Find where the given text appears and provide that cell's center as [X, Y] coordinate. 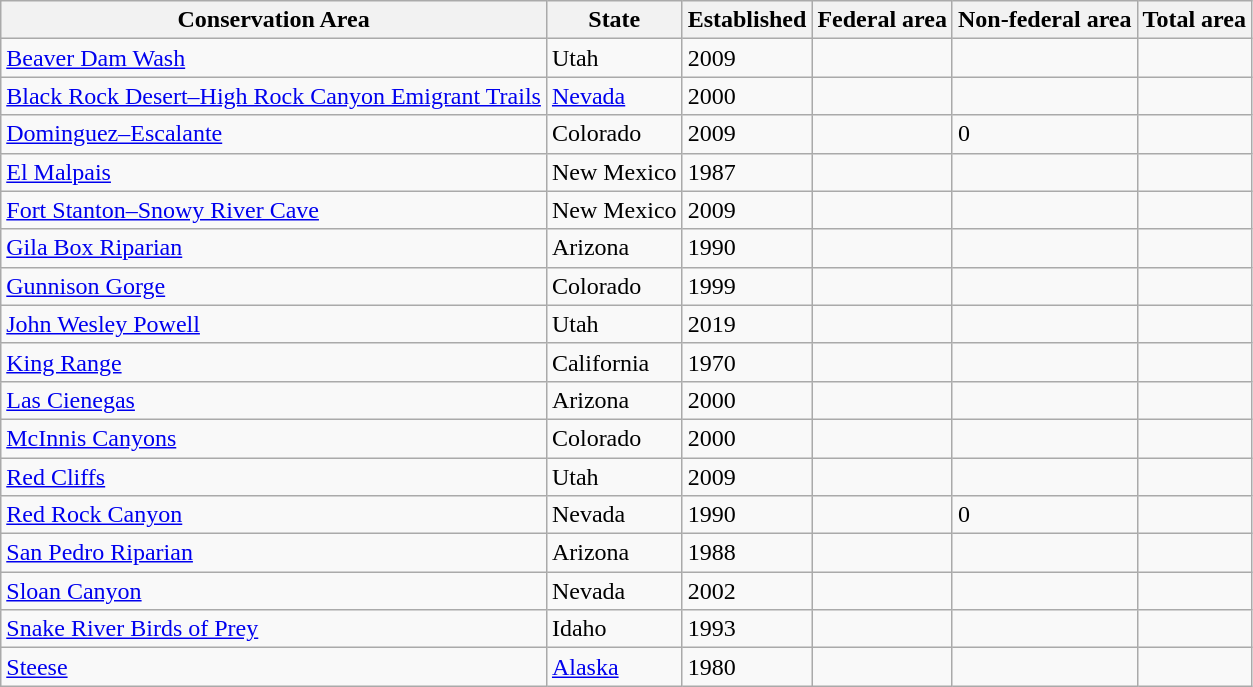
1988 [747, 553]
State [614, 20]
Snake River Birds of Prey [274, 629]
Conservation Area [274, 20]
California [614, 362]
San Pedro Riparian [274, 553]
1987 [747, 172]
Sloan Canyon [274, 591]
El Malpais [274, 172]
Gila Box Riparian [274, 248]
1993 [747, 629]
1980 [747, 667]
Federal area [882, 20]
Steese [274, 667]
Las Cienegas [274, 400]
McInnis Canyons [274, 438]
Dominguez–Escalante [274, 134]
2002 [747, 591]
Gunnison Gorge [274, 286]
Red Rock Canyon [274, 515]
Alaska [614, 667]
King Range [274, 362]
Idaho [614, 629]
Total area [1194, 20]
Beaver Dam Wash [274, 58]
Black Rock Desert–High Rock Canyon Emigrant Trails [274, 96]
1970 [747, 362]
1999 [747, 286]
2019 [747, 324]
Non-federal area [1044, 20]
Established [747, 20]
Red Cliffs [274, 477]
John Wesley Powell [274, 324]
Fort Stanton–Snowy River Cave [274, 210]
